Return the [X, Y] coordinate for the center point of the cell that contains the specified text.  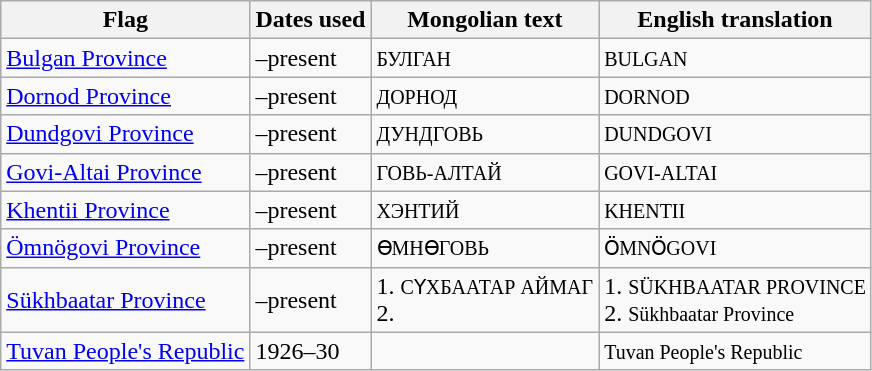
DUNDGOVI [736, 134]
ДУНДГОВЬ [485, 134]
GOVI-ALTAI [736, 172]
Mongolian text [485, 20]
Dundgovi Province [126, 134]
English translation [736, 20]
ДОРНОД [485, 96]
ГОВЬ-АЛТАЙ [485, 172]
Dates used [310, 20]
ХЭНТИЙ [485, 210]
Dornod Province [126, 96]
BULGAN [736, 58]
Bulgan Province [126, 58]
Flag [126, 20]
ӨМНӨГОВЬ [485, 248]
ӦMNӦGOVI [736, 248]
KHENTII [736, 210]
Ömnögovi Province [126, 248]
1. СҮХБААТАР АЙМАГ2. [485, 300]
Govi-Altai Province [126, 172]
Khentii Province [126, 210]
1926–30 [310, 351]
Sükhbaatar Province [126, 300]
БУЛГАН [485, 58]
DORNOD [736, 96]
1. SÜKHBAATAR PROVINCE2. Sükhbaatar Province [736, 300]
